Capture the cell that displays the provided text and extract its [x, y] central coordinate. 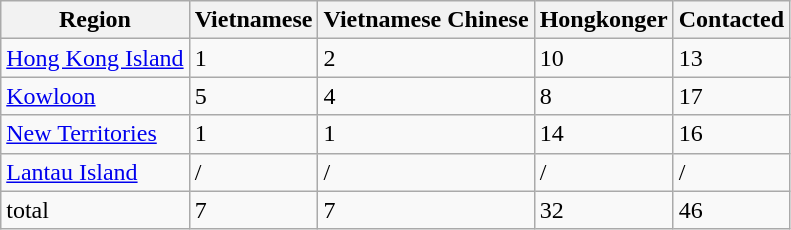
Lantau Island [95, 172]
Hong Kong Island [95, 58]
17 [731, 96]
total [95, 210]
10 [604, 58]
46 [731, 210]
4 [426, 96]
5 [254, 96]
8 [604, 96]
Region [95, 20]
13 [731, 58]
Kowloon [95, 96]
Vietnamese Chinese [426, 20]
New Territories [95, 134]
14 [604, 134]
Contacted [731, 20]
Hongkonger [604, 20]
Vietnamese [254, 20]
32 [604, 210]
16 [731, 134]
2 [426, 58]
